Capture the cell that displays the provided text and extract its [x, y] central coordinate. 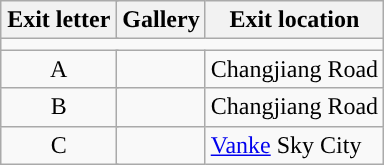
Gallery [161, 20]
A [59, 69]
Exit letter [59, 20]
C [59, 145]
Exit location [294, 20]
B [59, 107]
Vanke Sky City [294, 145]
